Return [x, y] of the center of cell containing provided text 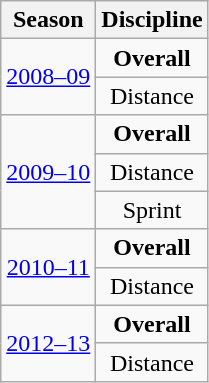
2012–13 [48, 343]
Sprint [152, 210]
2009–10 [48, 172]
2008–09 [48, 77]
2010–11 [48, 267]
Discipline [152, 20]
Season [48, 20]
